From the cell containing the given text, extract its center point as (X, Y) coordinate. 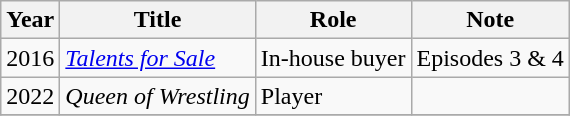
Title (158, 20)
2016 (30, 58)
Note (490, 20)
Role (333, 20)
In-house buyer (333, 58)
Episodes 3 & 4 (490, 58)
2022 (30, 96)
Year (30, 20)
Queen of Wrestling (158, 96)
Player (333, 96)
Talents for Sale (158, 58)
